Return the (X, Y) coordinate for the center point of the cell that contains the specified text.  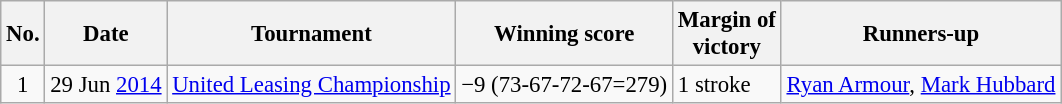
Tournament (312, 34)
Date (106, 34)
Ryan Armour, Mark Hubbard (921, 85)
Margin ofvictory (726, 34)
Runners-up (921, 34)
29 Jun 2014 (106, 85)
Winning score (564, 34)
United Leasing Championship (312, 85)
−9 (73-67-72-67=279) (564, 85)
1 stroke (726, 85)
1 (23, 85)
No. (23, 34)
